Scan for the cell matching the given text and deliver its [x, y] coordinate at center. 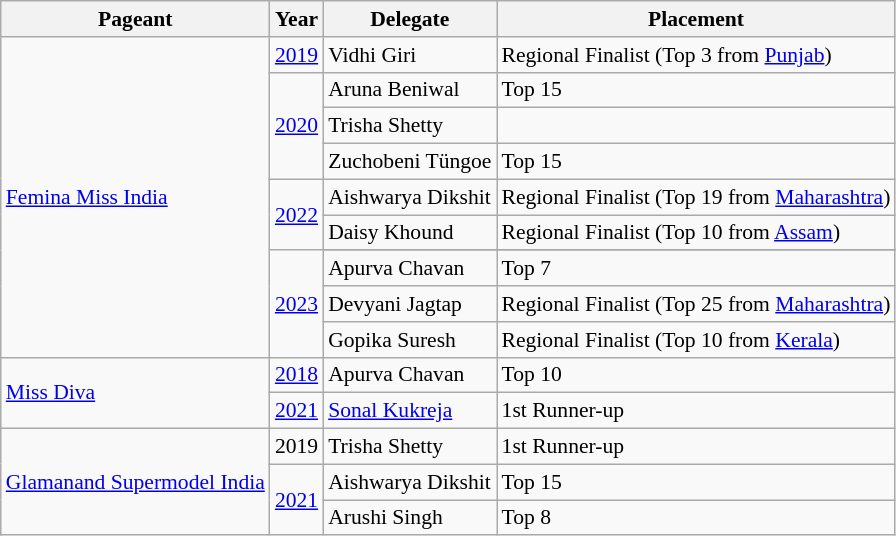
2020 [296, 126]
Regional Finalist (Top 19 from Maharashtra) [696, 197]
Sonal Kukreja [410, 411]
Gopika Suresh [410, 340]
Vidhi Giri [410, 55]
Aruna Beniwal [410, 90]
Regional Finalist (Top 3 from Punjab) [696, 55]
Top 10 [696, 375]
Top 7 [696, 269]
Pageant [136, 19]
2022 [296, 214]
Daisy Khound [410, 233]
Delegate [410, 19]
Regional Finalist (Top 25 from Maharashtra) [696, 304]
Top 8 [696, 518]
2023 [296, 304]
Miss Diva [136, 392]
Regional Finalist (Top 10 from Assam) [696, 233]
Regional Finalist (Top 10 from Kerala) [696, 340]
Placement [696, 19]
Femina Miss India [136, 198]
2018 [296, 375]
Zuchobeni Tüngoe [410, 162]
Year [296, 19]
Arushi Singh [410, 518]
Devyani Jagtap [410, 304]
Glamanand Supermodel India [136, 482]
